Provide the (X, Y) coordinate of the cell's center where the given text is located.  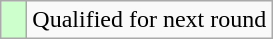
Qualified for next round (150, 20)
